Return (x, y) of the center of cell containing provided text 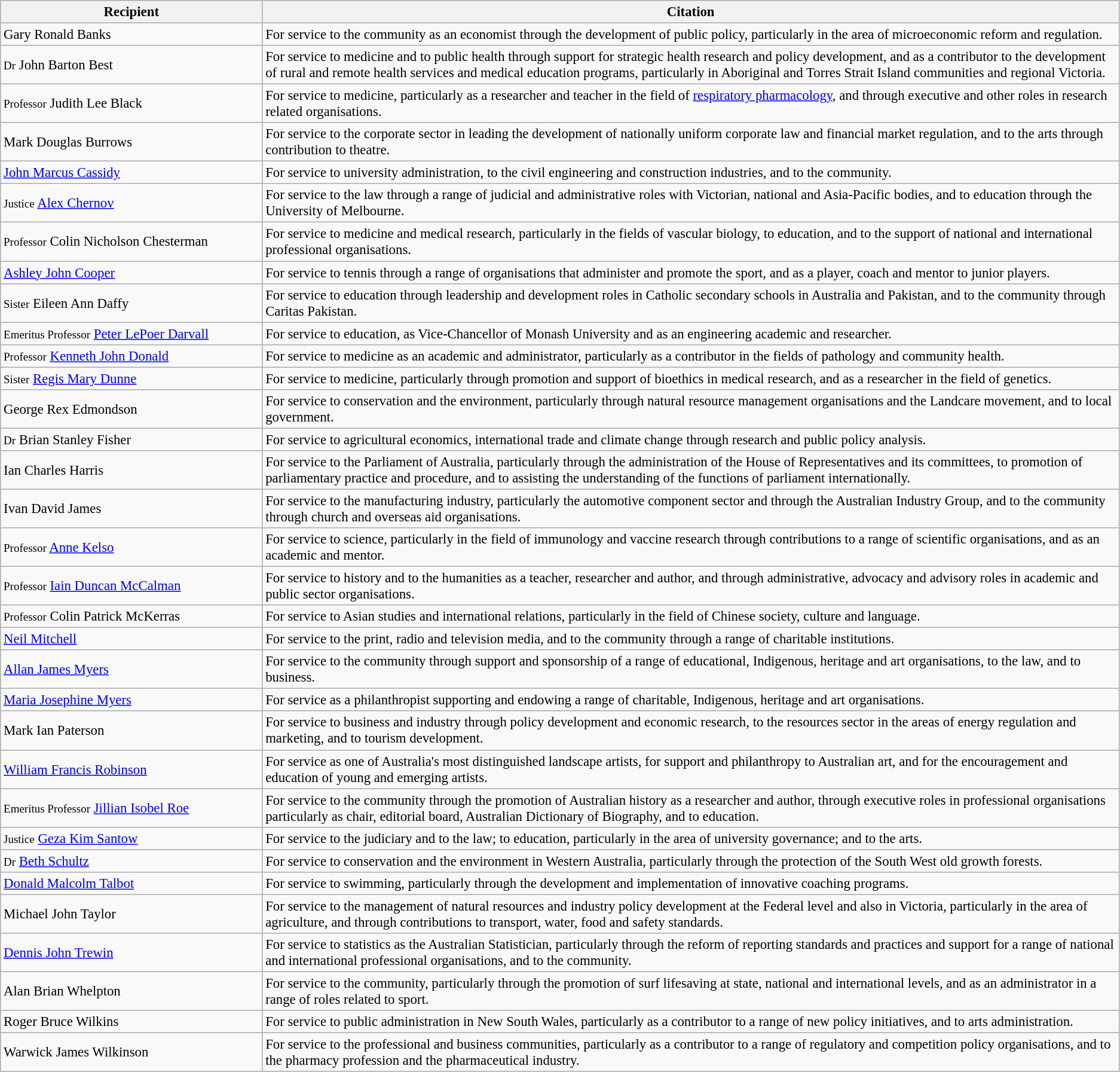
Citation (691, 12)
Recipient (131, 12)
For service to conservation and the environment in Western Australia, particularly through the protection of the South West old growth forests. (691, 861)
Dr Beth Schultz (131, 861)
Ian Charles Harris (131, 470)
Gary Ronald Banks (131, 35)
For service to education, as Vice-Chancellor of Monash University and as an engineering academic and researcher. (691, 334)
For service to the print, radio and television media, and to the community through a range of charitable institutions. (691, 639)
For service as a philanthropist supporting and endowing a range of charitable, Indigenous, heritage and art organisations. (691, 700)
William Francis Robinson (131, 769)
Dr John Barton Best (131, 65)
For service to Asian studies and international relations, particularly in the field of Chinese society, culture and language. (691, 616)
George Rex Edmondson (131, 409)
For service to agricultural economics, international trade and climate change through research and public policy analysis. (691, 439)
Professor Judith Lee Black (131, 104)
Alan Brian Whelpton (131, 991)
Justice Geza Kim Santow (131, 838)
Dr Brian Stanley Fisher (131, 439)
Mark Ian Paterson (131, 731)
Donald Malcolm Talbot (131, 884)
For service to swimming, particularly through the development and implementation of innovative coaching programs. (691, 884)
Dennis John Trewin (131, 953)
Professor Iain Duncan McCalman (131, 586)
Maria Josephine Myers (131, 700)
Allan James Myers (131, 670)
Roger Bruce Wilkins (131, 1022)
Ivan David James (131, 508)
Justice Alex Chernov (131, 203)
For service to the judiciary and to the law; to education, particularly in the area of university governance; and to the arts. (691, 838)
For service to medicine as an academic and administrator, particularly as a contributor in the fields of pathology and community health. (691, 356)
Ashley John Cooper (131, 273)
Michael John Taylor (131, 914)
Emeritus Professor Peter LePoer Darvall (131, 334)
For service to medicine, particularly through promotion and support of bioethics in medical research, and as a researcher in the field of genetics. (691, 378)
John Marcus Cassidy (131, 173)
Emeritus Professor Jillian Isobel Roe (131, 808)
Warwick James Wilkinson (131, 1052)
Sister Regis Mary Dunne (131, 378)
For service to tennis through a range of organisations that administer and promote the sport, and as a player, coach and mentor to junior players. (691, 273)
Professor Colin Patrick McKerras (131, 616)
For service to university administration, to the civil engineering and construction industries, and to the community. (691, 173)
Neil Mitchell (131, 639)
Mark Douglas Burrows (131, 142)
Professor Kenneth John Donald (131, 356)
Sister Eileen Ann Daffy (131, 303)
Professor Anne Kelso (131, 548)
Professor Colin Nicholson Chesterman (131, 242)
